Find where the given text appears and provide that cell's center as [X, Y] coordinate. 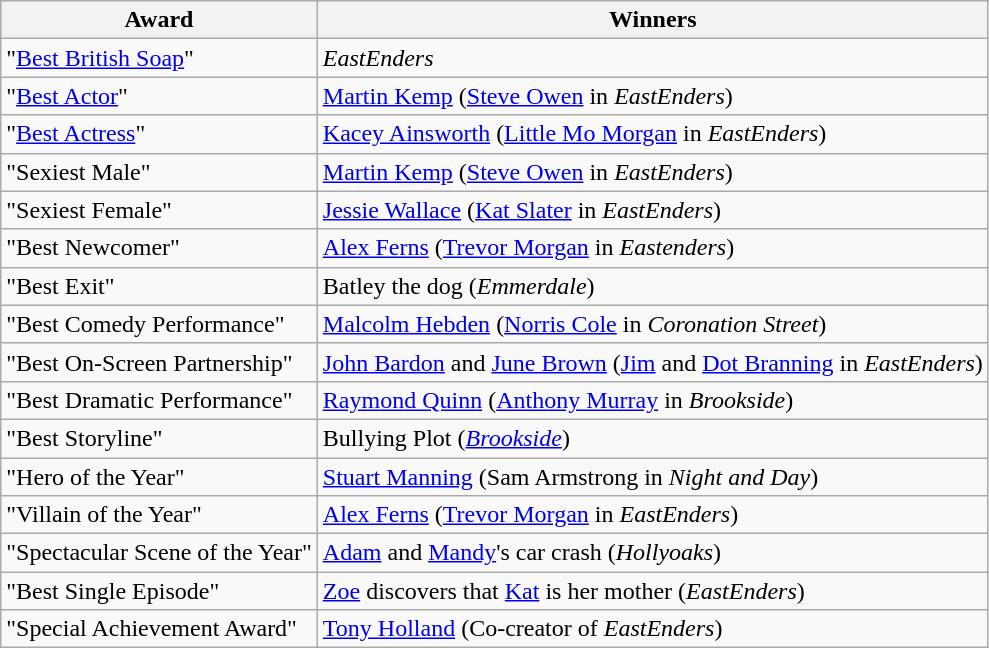
"Best British Soap" [160, 58]
"Sexiest Male" [160, 172]
Zoe discovers that Kat is her mother (EastEnders) [652, 591]
Bullying Plot (Brookside) [652, 438]
"Best Actress" [160, 134]
Batley the dog (Emmerdale) [652, 286]
"Sexiest Female" [160, 210]
Stuart Manning (Sam Armstrong in Night and Day) [652, 477]
EastEnders [652, 58]
"Best Single Episode" [160, 591]
"Best Storyline" [160, 438]
"Hero of the Year" [160, 477]
Jessie Wallace (Kat Slater in EastEnders) [652, 210]
"Villain of the Year" [160, 515]
Adam and Mandy's car crash (Hollyoaks) [652, 553]
Kacey Ainsworth (Little Mo Morgan in EastEnders) [652, 134]
Raymond Quinn (Anthony Murray in Brookside) [652, 400]
"Best On-Screen Partnership" [160, 362]
"Best Comedy Performance" [160, 324]
Tony Holland (Co-creator of EastEnders) [652, 629]
Malcolm Hebden (Norris Cole in Coronation Street) [652, 324]
"Best Newcomer" [160, 248]
"Best Actor" [160, 96]
Alex Ferns (Trevor Morgan in EastEnders) [652, 515]
Award [160, 20]
"Best Exit" [160, 286]
John Bardon and June Brown (Jim and Dot Branning in EastEnders) [652, 362]
"Best Dramatic Performance" [160, 400]
"Spectacular Scene of the Year" [160, 553]
"Special Achievement Award" [160, 629]
Winners [652, 20]
Alex Ferns (Trevor Morgan in Eastenders) [652, 248]
